Provide the [X, Y] coordinate of the cell's center where the given text is located.  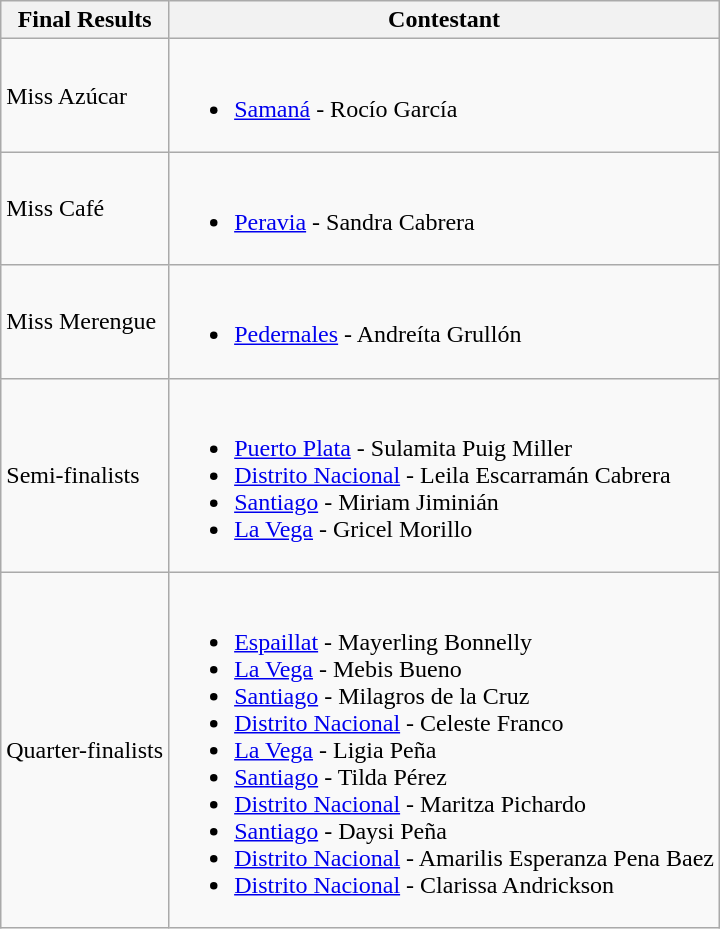
Miss Merengue [85, 322]
Samaná - Rocío García [444, 96]
Miss Café [85, 208]
Miss Azúcar [85, 96]
Semi-finalists [85, 475]
Final Results [85, 20]
Quarter-finalists [85, 750]
Pedernales - Andreíta Grullón [444, 322]
Peravia - Sandra Cabrera [444, 208]
Contestant [444, 20]
Puerto Plata - Sulamita Puig MillerDistrito Nacional - Leila Escarramán CabreraSantiago - Miriam JiminiánLa Vega - Gricel Morillo [444, 475]
